Scan for the cell matching the given text and deliver its (x, y) coordinate at center. 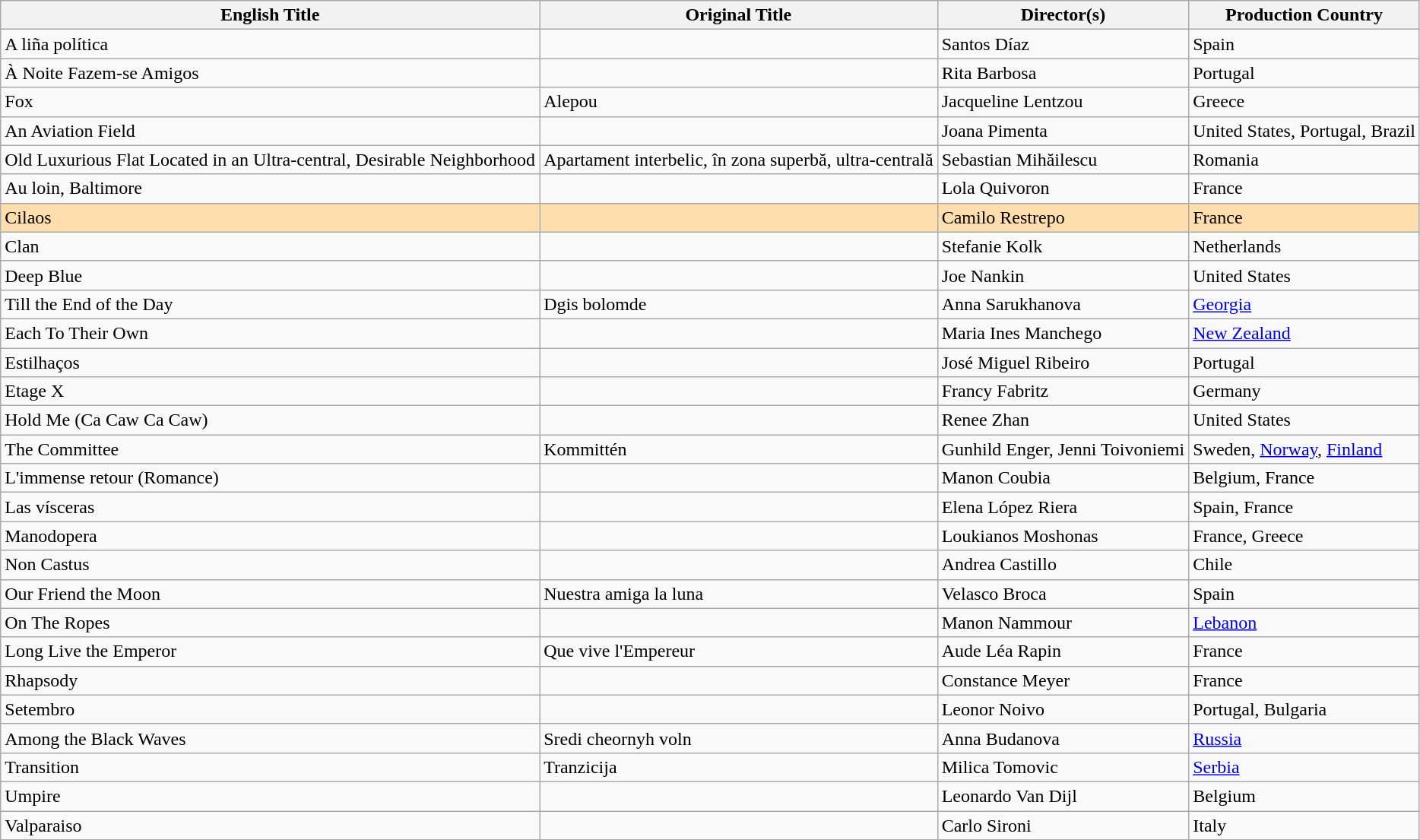
Till the End of the Day (271, 304)
Alepou (739, 102)
Russia (1304, 738)
Estilhaços (271, 363)
Romania (1304, 160)
Santos Díaz (1063, 44)
Belgium (1304, 796)
Spain, France (1304, 507)
Sredi cheornyh voln (739, 738)
Jacqueline Lentzou (1063, 102)
Fox (271, 102)
United States, Portugal, Brazil (1304, 131)
Gunhild Enger, Jenni Toivoniemi (1063, 449)
Camilo Restrepo (1063, 217)
Loukianos Moshonas (1063, 536)
Maria Ines Manchego (1063, 333)
Dgis bolomde (739, 304)
Setembro (271, 709)
Carlo Sironi (1063, 825)
Leonor Noivo (1063, 709)
Netherlands (1304, 246)
Non Castus (271, 565)
Production Country (1304, 15)
France, Greece (1304, 536)
Umpire (271, 796)
Old Luxurious Flat Located in an Ultra-central, Desirable Neighborhood (271, 160)
Portugal, Bulgaria (1304, 709)
Anna Budanova (1063, 738)
Cilaos (271, 217)
Joe Nankin (1063, 275)
Renee Zhan (1063, 420)
Deep Blue (271, 275)
Milica Tomovic (1063, 767)
Lola Quivoron (1063, 189)
Sweden, Norway, Finland (1304, 449)
Director(s) (1063, 15)
Stefanie Kolk (1063, 246)
Germany (1304, 391)
Transition (271, 767)
Georgia (1304, 304)
Sebastian Mihăilescu (1063, 160)
Constance Meyer (1063, 680)
Rita Barbosa (1063, 73)
José Miguel Ribeiro (1063, 363)
English Title (271, 15)
Clan (271, 246)
Greece (1304, 102)
Velasco Broca (1063, 594)
Nuestra amiga la luna (739, 594)
Our Friend the Moon (271, 594)
Las vísceras (271, 507)
Manon Coubia (1063, 478)
New Zealand (1304, 333)
Anna Sarukhanova (1063, 304)
Francy Fabritz (1063, 391)
Italy (1304, 825)
An Aviation Field (271, 131)
Each To Their Own (271, 333)
Andrea Castillo (1063, 565)
Chile (1304, 565)
The Committee (271, 449)
Rhapsody (271, 680)
Au loin, Baltimore (271, 189)
On The Ropes (271, 623)
Manodopera (271, 536)
Among the Black Waves (271, 738)
L'immense retour (Romance) (271, 478)
Original Title (739, 15)
Que vive l'Empereur (739, 651)
Kommittén (739, 449)
Apartament interbelic, în zona superbă, ultra-centrală (739, 160)
Lebanon (1304, 623)
Etage X (271, 391)
À Noite Fazem-se Amigos (271, 73)
Elena López Riera (1063, 507)
Aude Léa Rapin (1063, 651)
Manon Nammour (1063, 623)
Belgium, France (1304, 478)
Joana Pimenta (1063, 131)
Tranzicija (739, 767)
A liña política (271, 44)
Serbia (1304, 767)
Valparaiso (271, 825)
Long Live the Emperor (271, 651)
Leonardo Van Dijl (1063, 796)
Hold Me (Ca Caw Ca Caw) (271, 420)
